Pinpoint the cell where the given text exists, returning its (X, Y) midpoint coordinate. 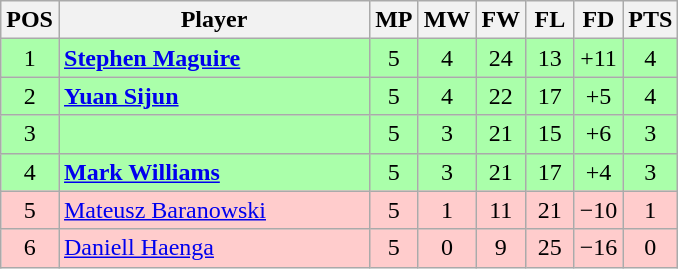
MP (394, 20)
+5 (598, 96)
+6 (598, 134)
15 (550, 134)
Yuan Sijun (214, 96)
Daniell Haenga (214, 248)
FD (598, 20)
Mateusz Baranowski (214, 210)
Mark Williams (214, 172)
11 (501, 210)
6 (30, 248)
+11 (598, 58)
MW (447, 20)
FW (501, 20)
22 (501, 96)
9 (501, 248)
FL (550, 20)
POS (30, 20)
25 (550, 248)
PTS (650, 20)
24 (501, 58)
Player (214, 20)
−16 (598, 248)
−10 (598, 210)
13 (550, 58)
+4 (598, 172)
Stephen Maguire (214, 58)
2 (30, 96)
